Scan for the cell matching the given text and deliver its [X, Y] coordinate at center. 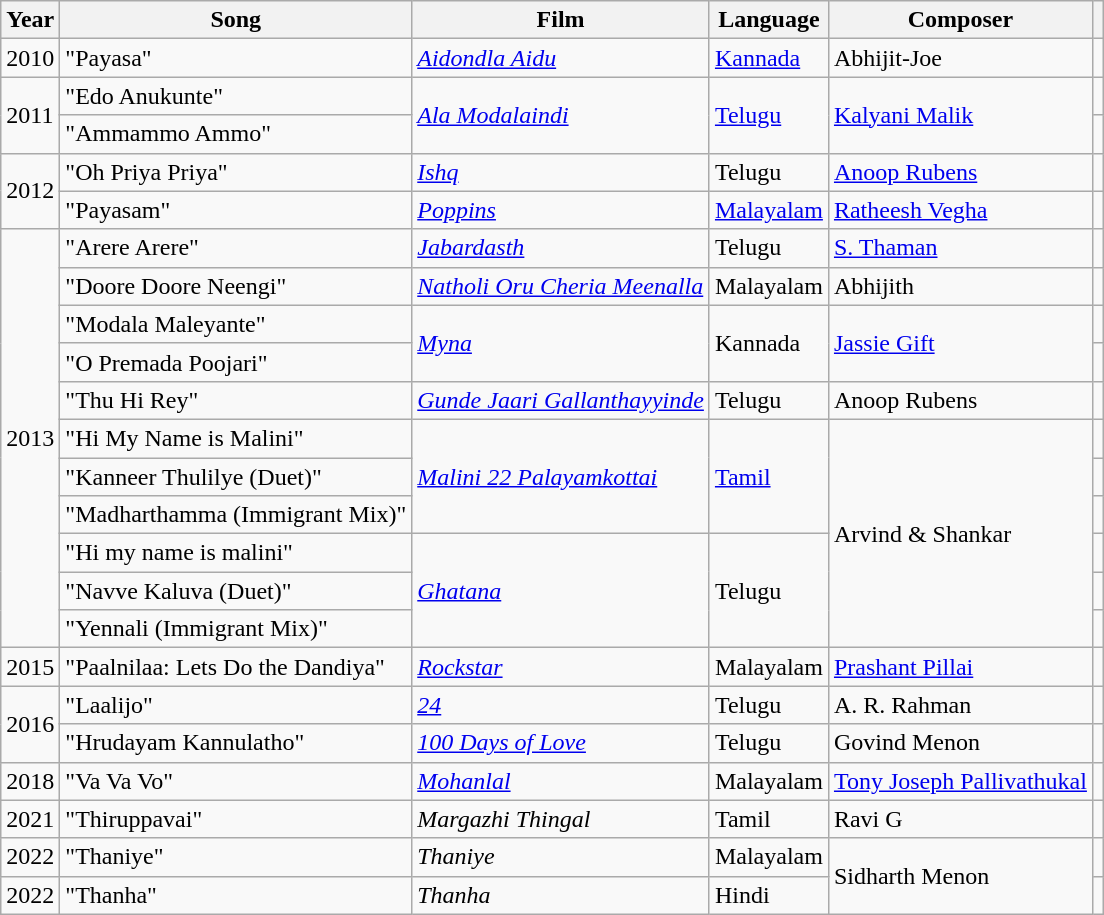
Sidharth Menon [960, 876]
Govind Menon [960, 743]
"Hi my name is malini" [236, 553]
2013 [30, 438]
2016 [30, 724]
Composer [960, 20]
"Laalijo" [236, 705]
A. R. Rahman [960, 705]
S. Thaman [960, 248]
Gunde Jaari Gallanthayyinde [561, 400]
Kalyani Malik [960, 115]
"Edo Anukunte" [236, 96]
Mohanlal [561, 781]
"Madharthamma (Immigrant Mix)" [236, 515]
"Arere Arere" [236, 248]
"Hrudayam Kannulatho" [236, 743]
Margazhi Thingal [561, 819]
Myna [561, 343]
"Yennali (Immigrant Mix)" [236, 629]
"Paalnilaa: Lets Do the Dandiya" [236, 667]
Malini 22 Palayamkottai [561, 476]
Arvind & Shankar [960, 533]
Hindi [768, 895]
Ghatana [561, 591]
Abhijith [960, 286]
Aidondla Aidu [561, 58]
"Kanneer Thulilye (Duet)" [236, 477]
"Modala Maleyante" [236, 324]
Year [30, 20]
"Thaniye" [236, 857]
"Oh Priya Priya" [236, 172]
Ratheesh Vegha [960, 210]
Prashant Pillai [960, 667]
Jassie Gift [960, 343]
100 Days of Love [561, 743]
2011 [30, 115]
Thanha [561, 895]
2010 [30, 58]
Tony Joseph Pallivathukal [960, 781]
Jabardasth [561, 248]
Ishq [561, 172]
Rockstar [561, 667]
Language [768, 20]
"Thu Hi Rey" [236, 400]
Poppins [561, 210]
Ravi G [960, 819]
"Payasam" [236, 210]
Abhijit-Joe [960, 58]
2015 [30, 667]
"O Premada Poojari" [236, 362]
24 [561, 705]
Ala Modalaindi [561, 115]
"Thanha" [236, 895]
"Hi My Name is Malini" [236, 438]
"Payasa" [236, 58]
"Doore Doore Neengi" [236, 286]
Thaniye [561, 857]
"Navve Kaluva (Duet)" [236, 591]
Film [561, 20]
Song [236, 20]
Natholi Oru Cheria Meenalla [561, 286]
2012 [30, 191]
"Thiruppavai" [236, 819]
2021 [30, 819]
2018 [30, 781]
"Ammammo Ammo" [236, 134]
"Va Va Vo" [236, 781]
